Return the (X, Y) coordinate for the center point of the cell that contains the specified text.  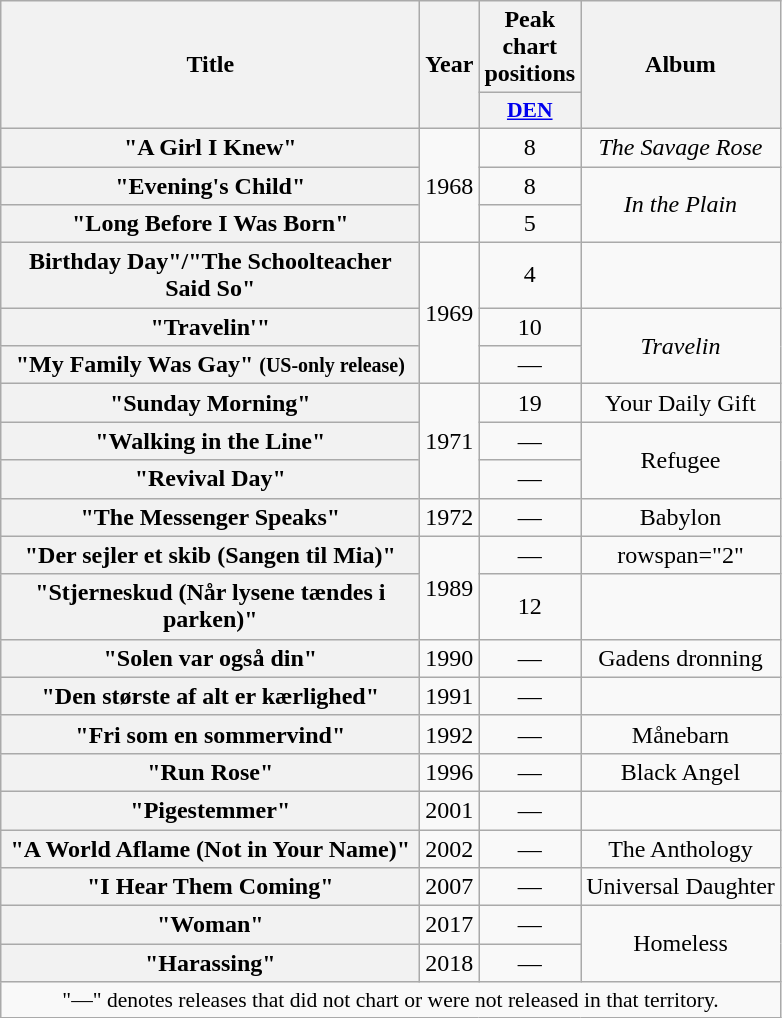
19 (530, 403)
"I Hear Them Coming" (210, 887)
The Anthology (681, 849)
Birthday Day"/"The Schoolteacher Said So" (210, 276)
DEN (530, 111)
Refugee (681, 460)
1972 (450, 517)
"Walking in the Line" (210, 441)
"Harassing" (210, 963)
5 (530, 224)
1968 (450, 185)
"Stjerneskud (Når lysene tændes i parken)" (210, 606)
Your Daily Gift (681, 403)
10 (530, 327)
"The Messenger Speaks" (210, 517)
The Savage Rose (681, 147)
"Fri som en sommervind" (210, 734)
1969 (450, 314)
Universal Daughter (681, 887)
"Run Rose" (210, 772)
Peak chart positions (530, 47)
Title (210, 65)
"A World Aflame (Not in Your Name)" (210, 849)
4 (530, 276)
2007 (450, 887)
1990 (450, 658)
Homeless (681, 944)
"Solen var også din" (210, 658)
1996 (450, 772)
"A Girl I Knew" (210, 147)
Black Angel (681, 772)
"My Family Was Gay" (US-only release) (210, 365)
"—" denotes releases that did not chart or were not released in that territory. (391, 1000)
2002 (450, 849)
In the Plain (681, 204)
12 (530, 606)
"Woman" (210, 925)
1989 (450, 588)
"Den største af alt er kærlighed" (210, 696)
Babylon (681, 517)
1992 (450, 734)
Månebarn (681, 734)
"Evening's Child" (210, 185)
1971 (450, 441)
Album (681, 65)
Travelin (681, 346)
2001 (450, 810)
2018 (450, 963)
rowspan="2" (681, 555)
"Revival Day" (210, 479)
1991 (450, 696)
Gadens dronning (681, 658)
Year (450, 65)
"Sunday Morning" (210, 403)
"Pigestemmer" (210, 810)
"Long Before I Was Born" (210, 224)
2017 (450, 925)
"Der sejler et skib (Sangen til Mia)" (210, 555)
"Travelin'" (210, 327)
